Output the [x, y] coordinate of the center of the cell containing the given text.  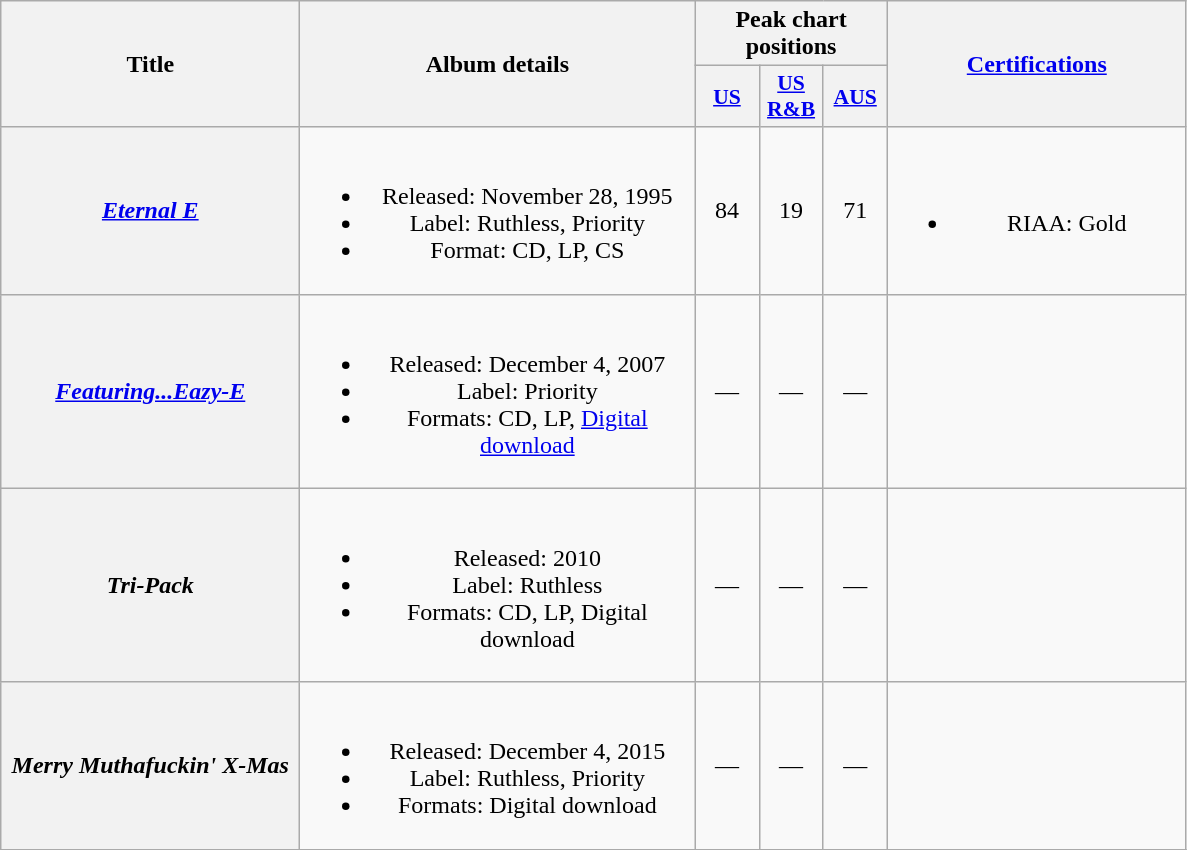
Merry Muthafuckin' X-Mas [150, 766]
US [727, 96]
Released: December 4, 2007Label: PriorityFormats: CD, LP, Digital download [498, 391]
Featuring...Eazy-E [150, 391]
Released: November 28, 1995Label: Ruthless, PriorityFormat: CD, LP, CS [498, 210]
71 [855, 210]
RIAA: Gold [1036, 210]
Certifications [1036, 64]
19 [791, 210]
Released: 2010Label: RuthlessFormats: CD, LP, Digital download [498, 585]
Tri-Pack [150, 585]
Title [150, 64]
84 [727, 210]
Eternal E [150, 210]
Released: December 4, 2015Label: Ruthless, PriorityFormats: Digital download [498, 766]
US R&B [791, 96]
AUS [855, 96]
Peak chart positions [791, 34]
Album details [498, 64]
